Pinpoint the cell where the given text exists, returning its [X, Y] midpoint coordinate. 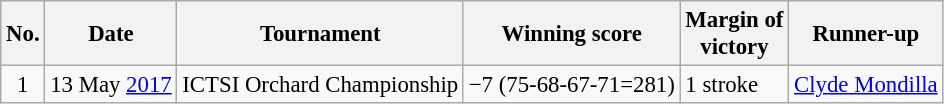
ICTSI Orchard Championship [320, 85]
13 May 2017 [111, 85]
Runner-up [866, 34]
1 stroke [734, 85]
Winning score [572, 34]
Margin ofvictory [734, 34]
−7 (75-68-67-71=281) [572, 85]
Clyde Mondilla [866, 85]
No. [23, 34]
Date [111, 34]
1 [23, 85]
Tournament [320, 34]
